Output the (x, y) coordinate of the center of the cell containing the given text.  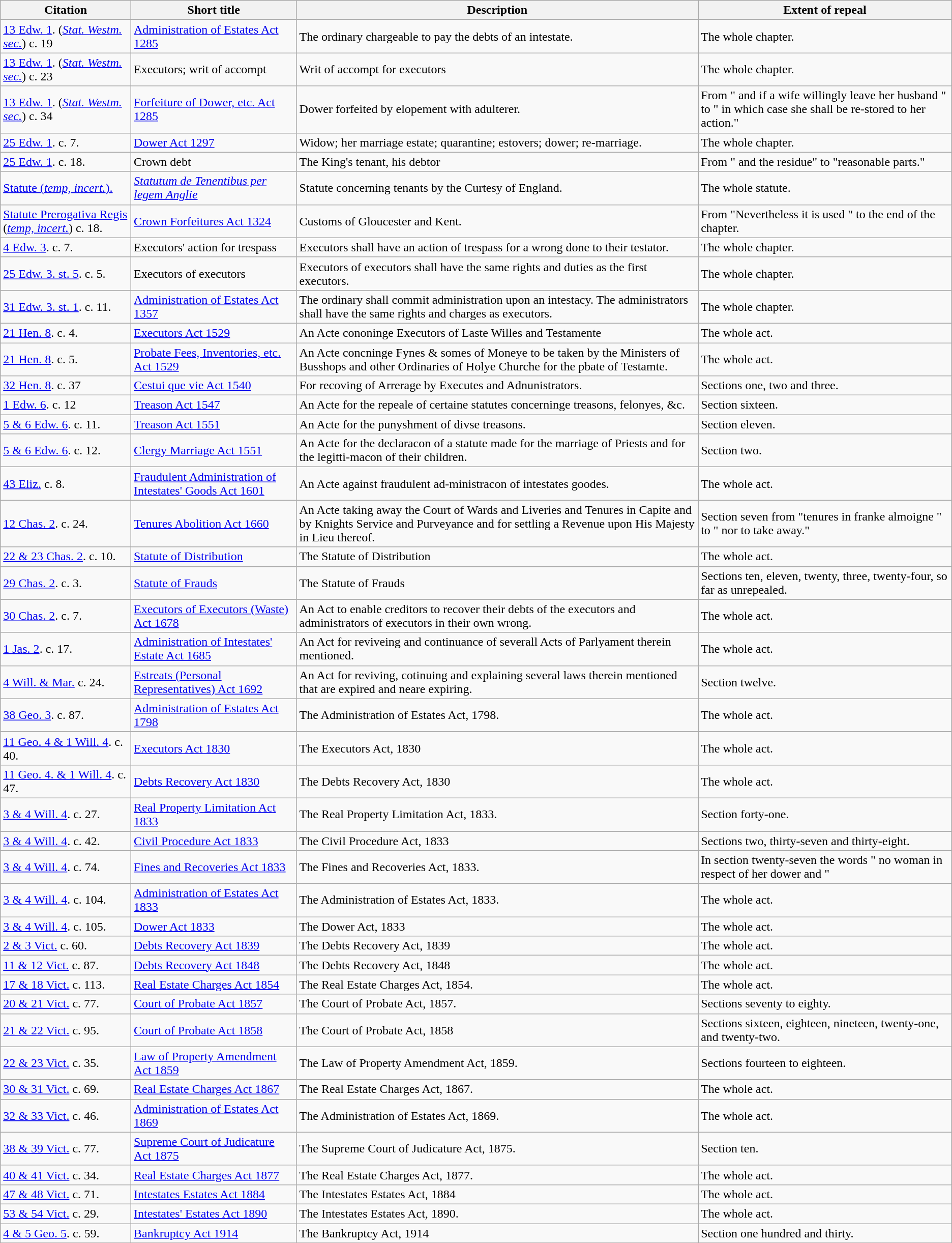
Cestui que vie Act 1540 (214, 386)
Intestates Estates Act 1884 (214, 1194)
The whole statute. (825, 188)
Administration of Estates Act 1357 (214, 306)
Statute of Frauds (214, 583)
Executors' action for trespass (214, 247)
Civil Procedure Act 1833 (214, 841)
The Administration of Estates Act, 1798. (497, 715)
Real Estate Charges Act 1867 (214, 1089)
Sections sixteen, eighteen, nineteen, twenty-one, and twenty-two. (825, 1030)
Administration of Intestates' Estate Act 1685 (214, 649)
38 & 39 Vict. c. 77. (66, 1149)
Tenures Abolition Act 1660 (214, 524)
21 Hen. 8. c. 5. (66, 359)
The ordinary shall commit administration upon an intestacy. The administrators shall have the same rights and charges as executors. (497, 306)
The Court of Probate Act, 1858 (497, 1030)
Court of Probate Act 1858 (214, 1030)
Executors shall have an action of trespass for a wrong done to their testator. (497, 247)
Debts Recovery Act 1848 (214, 965)
Executors of executors (214, 274)
The Administration of Estates Act, 1869. (497, 1115)
1 Edw. 6. c. 12 (66, 405)
The Civil Procedure Act, 1833 (497, 841)
53 & 54 Vict. c. 29. (66, 1213)
30 & 31 Vict. c. 69. (66, 1089)
The Debts Recovery Act, 1839 (497, 946)
22 & 23 Vict. c. 35. (66, 1063)
2 & 3 Vict. c. 60. (66, 946)
Real Estate Charges Act 1854 (214, 985)
The Real Estate Charges Act, 1867. (497, 1089)
The Fines and Recoveries Act, 1833. (497, 867)
The Statute of Frauds (497, 583)
11 Geo. 4. & 1 Will. 4. c. 47. (66, 782)
Estreats (Personal Representatives) Act 1692 (214, 682)
The Real Estate Charges Act, 1854. (497, 985)
Executors of Executors (Waste) Act 1678 (214, 616)
Executors Act 1529 (214, 333)
Writ of accompt for executors (497, 69)
Executors Act 1830 (214, 748)
3 & 4 Will. 4. c. 27. (66, 814)
The Law of Property Amendment Act, 1859. (497, 1063)
32 & 33 Vict. c. 46. (66, 1115)
From " and the residue" to "reasonable parts." (825, 162)
1 Jas. 2. c. 17. (66, 649)
5 & 6 Edw. 6. c. 12. (66, 451)
Statute (temp, incert.). (66, 188)
From " and if a wife willingly leave her husband " to " in which case she shall be re-stored to her action." (825, 109)
The Bankruptcy Act, 1914 (497, 1233)
The Intestates Estates Act, 1890. (497, 1213)
Bankruptcy Act 1914 (214, 1233)
An Acte concninge Fynes & somes of Moneye to be taken by the Ministers of Busshops and other Ordinaries of Holye Churche for the pbate of Testamte. (497, 359)
12 Chas. 2. c. 24. (66, 524)
The Court of Probate Act, 1857. (497, 1004)
Sections fourteen to eighteen. (825, 1063)
The King's tenant, his debtor (497, 162)
43 Eliz. c. 8. (66, 483)
Dower Act 1833 (214, 927)
An Acte for the repeale of certaine statutes concerninge treasons, felonyes, &c. (497, 405)
Fines and Recoveries Act 1833 (214, 867)
21 & 22 Vict. c. 95. (66, 1030)
An Acte for the punyshment of divse treasons. (497, 424)
Dower Act 1297 (214, 142)
13 Edw. 1. (Stat. Westm. sec.) c. 23 (66, 69)
Extent of repeal (825, 10)
13 Edw. 1. (Stat. Westm. sec.) c. 19 (66, 37)
Section two. (825, 451)
13 Edw. 1. (Stat. Westm. sec.) c. 34 (66, 109)
25 Edw. 1. c. 18. (66, 162)
Treason Act 1551 (214, 424)
4 Will. & Mar. c. 24. (66, 682)
Section forty-one. (825, 814)
47 & 48 Vict. c. 71. (66, 1194)
Section one hundred and thirty. (825, 1233)
An Acte cononinge Executors of Laste Willes and Testamente (497, 333)
Dower forfeited by elopement with adulterer. (497, 109)
From "Nevertheless it is used " to the end of the chapter. (825, 221)
The Dower Act, 1833 (497, 927)
Statutum de Tenentibus per legem Anglie (214, 188)
3 & 4 Will. 4. c. 104. (66, 901)
An Act for reviveing and continuance of severall Acts of Parlyament therein mentioned. (497, 649)
Administration of Estates Act 1833 (214, 901)
Section twelve. (825, 682)
5 & 6 Edw. 6. c. 11. (66, 424)
The Supreme Court of Judicature Act, 1875. (497, 1149)
3 & 4 Will. 4. c. 105. (66, 927)
Sections seventy to eighty. (825, 1004)
Clergy Marriage Act 1551 (214, 451)
Court of Probate Act 1857 (214, 1004)
30 Chas. 2. c. 7. (66, 616)
Administration of Estates Act 1798 (214, 715)
Description (497, 10)
The Executors Act, 1830 (497, 748)
Section seven from "tenures in franke almoigne " to " nor to take away." (825, 524)
17 & 18 Vict. c. 113. (66, 985)
Executors of executors shall have the same rights and duties as the first executors. (497, 274)
4 & 5 Geo. 5. c. 59. (66, 1233)
The Debts Recovery Act, 1830 (497, 782)
Section ten. (825, 1149)
The Real Property Limitation Act, 1833. (497, 814)
Sections two, thirty-seven and thirty-eight. (825, 841)
The Administration of Estates Act, 1833. (497, 901)
An Acte for the declaracon of a statute made for the marriage of Priests and for the legitti-macon of their children. (497, 451)
25 Edw. 3. st. 5. c. 5. (66, 274)
Real Property Limitation Act 1833 (214, 814)
The ordinary chargeable to pay the debts of an intestate. (497, 37)
Section eleven. (825, 424)
Executors; writ of accompt (214, 69)
3 & 4 Will. 4. c. 42. (66, 841)
Section sixteen. (825, 405)
The Intestates Estates Act, 1884 (497, 1194)
Administration of Estates Act 1869 (214, 1115)
38 Geo. 3. c. 87. (66, 715)
Citation (66, 10)
40 & 41 Vict. c. 34. (66, 1175)
Debts Recovery Act 1830 (214, 782)
20 & 21 Vict. c. 77. (66, 1004)
Law of Property Amendment Act 1859 (214, 1063)
Forfeiture of Dower, etc. Act 1285 (214, 109)
3 & 4 Will. 4. c. 74. (66, 867)
32 Hen. 8. c. 37 (66, 386)
An Acte against fraudulent ad-ministracon of intestates goodes. (497, 483)
29 Chas. 2. c. 3. (66, 583)
Customs of Gloucester and Kent. (497, 221)
Statute of Distribution (214, 557)
In section twenty-seven the words " no woman in respect of her dower and " (825, 867)
Administration of Estates Act 1285 (214, 37)
4 Edw. 3. c. 7. (66, 247)
21 Hen. 8. c. 4. (66, 333)
Widow; her marriage estate; quarantine; estovers; dower; re-marriage. (497, 142)
The Statute of Distribution (497, 557)
For recoving of Arrerage by Executes and Adnunistrators. (497, 386)
Statute concerning tenants by the Curtesy of England. (497, 188)
22 & 23 Chas. 2. c. 10. (66, 557)
Treason Act 1547 (214, 405)
25 Edw. 1. c. 7. (66, 142)
An Act for reviving, cotinuing and explaining several laws therein mentioned that are expired and neare expiring. (497, 682)
11 & 12 Vict. c. 87. (66, 965)
Debts Recovery Act 1839 (214, 946)
Crown Forfeitures Act 1324 (214, 221)
An Act to enable creditors to recover their debts of the executors and administrators of executors in their own wrong. (497, 616)
Sections one, two and three. (825, 386)
The Debts Recovery Act, 1848 (497, 965)
Probate Fees, Inventories, etc. Act 1529 (214, 359)
Statute Prerogativa Regis (temp, incert.) c. 18. (66, 221)
Real Estate Charges Act 1877 (214, 1175)
Crown debt (214, 162)
Sections ten, eleven, twenty, three, twenty-four, so far as unrepealed. (825, 583)
Short title (214, 10)
Fraudulent Administration of Intestates' Goods Act 1601 (214, 483)
11 Geo. 4 & 1 Will. 4. c. 40. (66, 748)
The Real Estate Charges Act, 1877. (497, 1175)
31 Edw. 3. st. 1. c. 11. (66, 306)
Intestates' Estates Act 1890 (214, 1213)
Supreme Court of Judicature Act 1875 (214, 1149)
